From the cell containing the given text, extract its center point as (X, Y) coordinate. 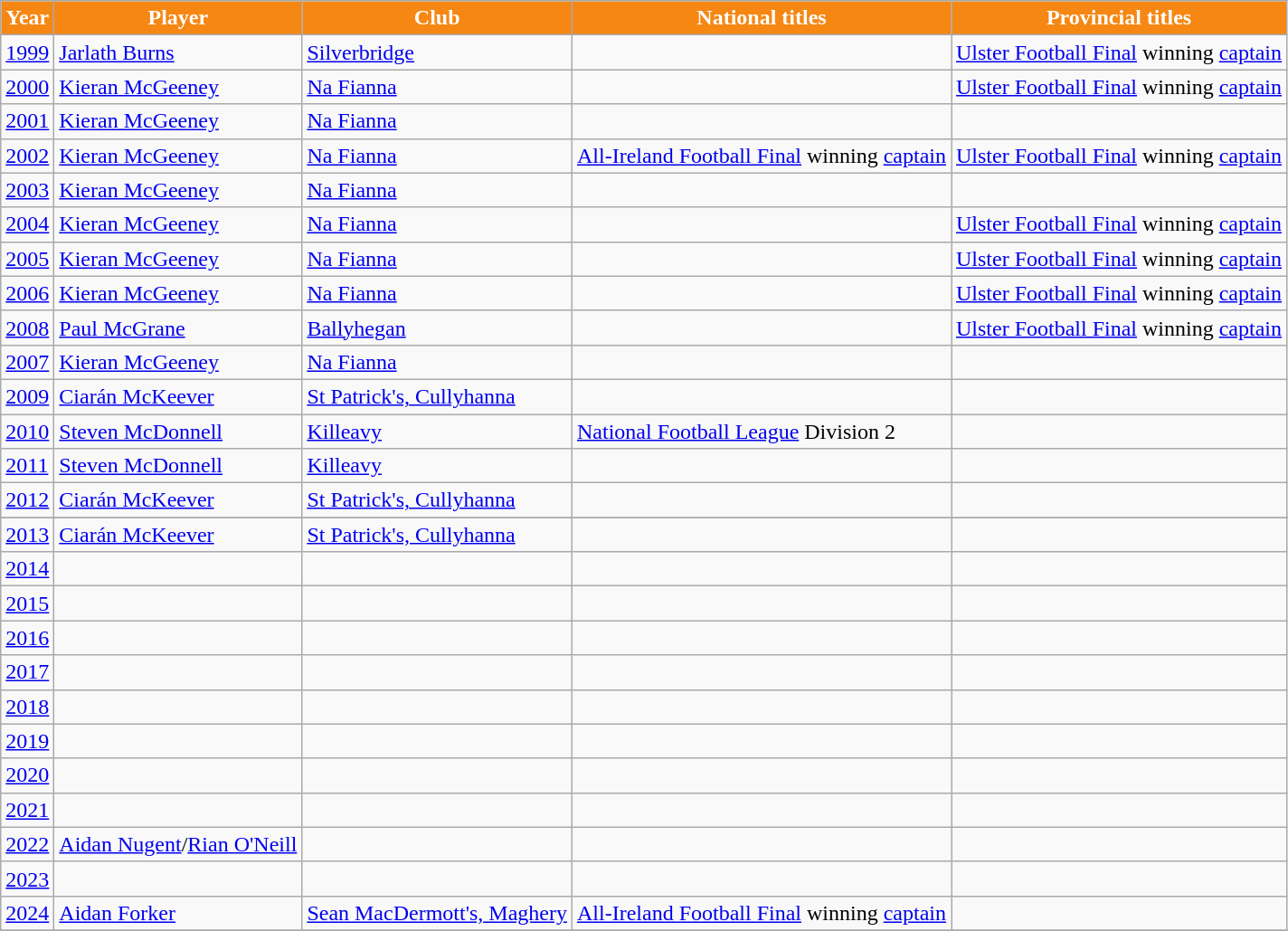
Silverbridge (438, 52)
Jarlath Burns (178, 52)
Aidan Nugent/Rian O'Neill (178, 844)
2017 (27, 672)
2008 (27, 328)
2023 (27, 879)
2005 (27, 259)
Club (438, 18)
National Football League Division 2 (762, 432)
National titles (762, 18)
2010 (27, 432)
Year (27, 18)
2003 (27, 190)
2020 (27, 775)
2004 (27, 224)
Ballyhegan (438, 328)
Player (178, 18)
2013 (27, 535)
1999 (27, 52)
Paul McGrane (178, 328)
2000 (27, 87)
2006 (27, 293)
2024 (27, 913)
2007 (27, 362)
2016 (27, 638)
2001 (27, 121)
2011 (27, 466)
2015 (27, 603)
2019 (27, 741)
2021 (27, 810)
2002 (27, 156)
2009 (27, 396)
2014 (27, 569)
2022 (27, 844)
Aidan Forker (178, 913)
2012 (27, 500)
Sean MacDermott's, Maghery (438, 913)
Provincial titles (1120, 18)
2018 (27, 707)
